Detect which cell encompasses the target text, then output its [x, y] center coordinate. 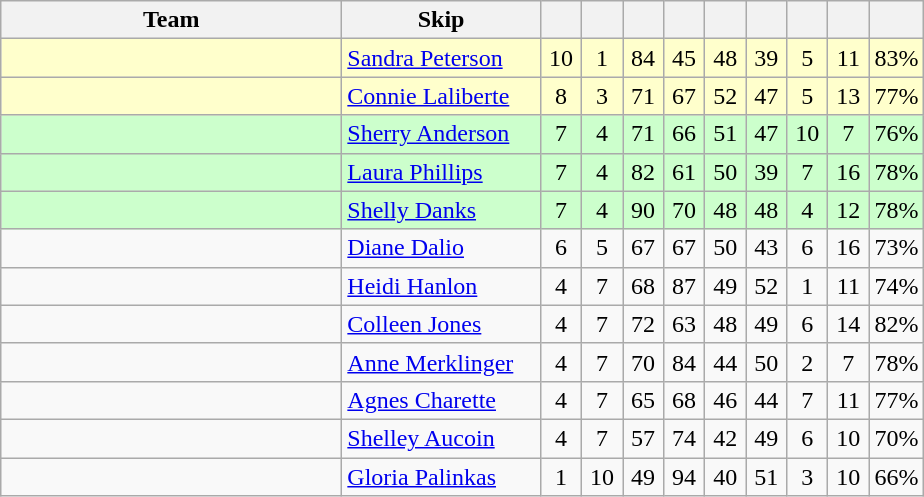
82 [642, 172]
57 [642, 438]
74 [684, 438]
82% [896, 324]
2 [808, 362]
70% [896, 438]
74% [896, 286]
14 [848, 324]
Agnes Charette [442, 400]
63 [684, 324]
Laura Phillips [442, 172]
42 [726, 438]
Anne Merklinger [442, 362]
12 [848, 210]
45 [684, 58]
Skip [442, 20]
76% [896, 134]
40 [726, 477]
90 [642, 210]
Sherry Anderson [442, 134]
Team [172, 20]
61 [684, 172]
Colleen Jones [442, 324]
Shelley Aucoin [442, 438]
Gloria Palinkas [442, 477]
87 [684, 286]
Shelly Danks [442, 210]
94 [684, 477]
83% [896, 58]
13 [848, 96]
Heidi Hanlon [442, 286]
Sandra Peterson [442, 58]
66% [896, 477]
65 [642, 400]
73% [896, 248]
8 [560, 96]
46 [726, 400]
43 [766, 248]
72 [642, 324]
Diane Dalio [442, 248]
Connie Laliberte [442, 96]
66 [684, 134]
